Output the [x, y] coordinate of the center of the cell containing the given text.  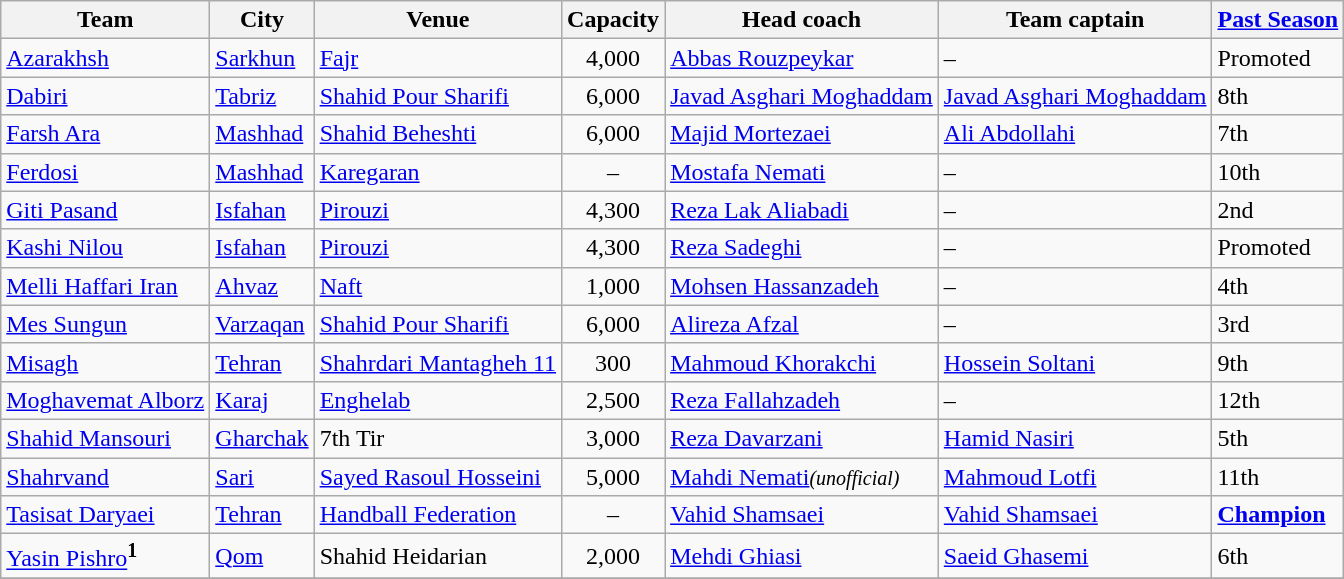
6th [1278, 556]
5th [1278, 438]
Ferdosi [106, 172]
Enghelab [438, 400]
Gharchak [262, 438]
Misagh [106, 362]
5,000 [614, 477]
Team captain [1075, 20]
7th Tir [438, 438]
Head coach [802, 20]
Mehdi Ghiasi [802, 556]
Capacity [614, 20]
Team [106, 20]
Reza Davarzani [802, 438]
7th [1278, 134]
12th [1278, 400]
Reza Lak Aliabadi [802, 210]
Shahid Heidarian [438, 556]
Reza Sadeghi [802, 248]
Sarkhun [262, 58]
Farsh Ara [106, 134]
Abbas Rouzpeykar [802, 58]
Hamid Nasiri [1075, 438]
4th [1278, 286]
Yasin Pishro1 [106, 556]
Moghavemat Alborz [106, 400]
300 [614, 362]
Handball Federation [438, 515]
Varzaqan [262, 324]
Mahmoud Lotfi [1075, 477]
Karegaran [438, 172]
City [262, 20]
Sayed Rasoul Hosseini [438, 477]
Saeid Ghasemi [1075, 556]
Ali Abdollahi [1075, 134]
Naft [438, 286]
Shahrdari Mantagheh 11 [438, 362]
Mostafa Nemati [802, 172]
Tabriz [262, 96]
Fajr [438, 58]
Giti Pasand [106, 210]
11th [1278, 477]
Mohsen Hassanzadeh [802, 286]
9th [1278, 362]
Mes Sungun [106, 324]
Sari [262, 477]
Azarakhsh [106, 58]
Qom [262, 556]
Dabiri [106, 96]
Alireza Afzal [802, 324]
Shahid Beheshti [438, 134]
8th [1278, 96]
Mahdi Nemati(unofficial) [802, 477]
Champion [1278, 515]
Shahrvand [106, 477]
3rd [1278, 324]
Reza Fallahzadeh [802, 400]
Mahmoud Khorakchi [802, 362]
Past Season [1278, 20]
Ahvaz [262, 286]
2nd [1278, 210]
2,000 [614, 556]
Melli Haffari Iran [106, 286]
Hossein Soltani [1075, 362]
10th [1278, 172]
Karaj [262, 400]
Kashi Nilou [106, 248]
Tasisat Daryaei [106, 515]
Shahid Mansouri [106, 438]
1,000 [614, 286]
3,000 [614, 438]
Majid Mortezaei [802, 134]
4,000 [614, 58]
Venue [438, 20]
2,500 [614, 400]
